For the text-containing cell, return its midpoint in (x, y) coordinate format. 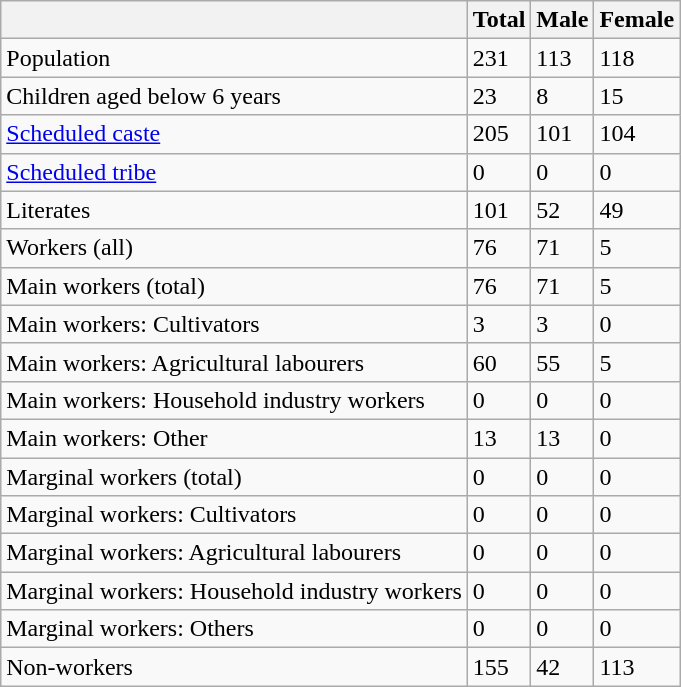
49 (637, 210)
Non-workers (234, 667)
Total (499, 20)
Marginal workers: Cultivators (234, 515)
Main workers: Household industry workers (234, 400)
60 (499, 362)
118 (637, 58)
Children aged below 6 years (234, 96)
Population (234, 58)
Main workers: Agricultural labourers (234, 362)
52 (562, 210)
Main workers (total) (234, 286)
55 (562, 362)
Marginal workers (total) (234, 477)
Scheduled tribe (234, 172)
Scheduled caste (234, 134)
42 (562, 667)
Marginal workers: Household industry workers (234, 591)
Main workers: Cultivators (234, 324)
104 (637, 134)
Marginal workers: Agricultural labourers (234, 553)
Literates (234, 210)
Marginal workers: Others (234, 629)
Main workers: Other (234, 438)
Workers (all) (234, 248)
8 (562, 96)
Male (562, 20)
23 (499, 96)
155 (499, 667)
231 (499, 58)
15 (637, 96)
Female (637, 20)
205 (499, 134)
